Detect which cell encompasses the target text, then output its (X, Y) center coordinate. 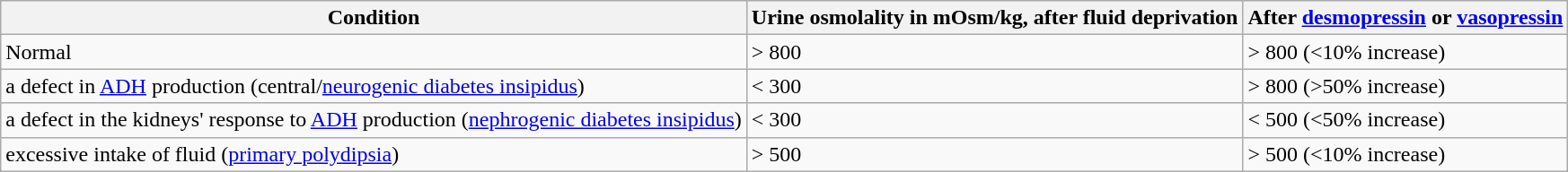
a defect in the kidneys' response to ADH production (nephrogenic diabetes insipidus) (374, 120)
> 800 (<10% increase) (1405, 52)
> 800 (995, 52)
After desmopressin or vasopressin (1405, 18)
a defect in ADH production (central/neurogenic diabetes insipidus) (374, 86)
excessive intake of fluid (primary polydipsia) (374, 154)
Normal (374, 52)
> 800 (>50% increase) (1405, 86)
> 500 (995, 154)
Urine osmolality in mOsm/kg, after fluid deprivation (995, 18)
> 500 (<10% increase) (1405, 154)
< 500 (<50% increase) (1405, 120)
Condition (374, 18)
